Return the (X, Y) coordinate for the center point of the cell that contains the specified text.  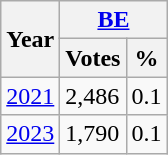
2023 (30, 134)
BE (114, 20)
Year (30, 39)
1,790 (93, 134)
Votes (93, 58)
2,486 (93, 96)
2021 (30, 96)
% (146, 58)
